Capture the cell that displays the provided text and extract its [x, y] central coordinate. 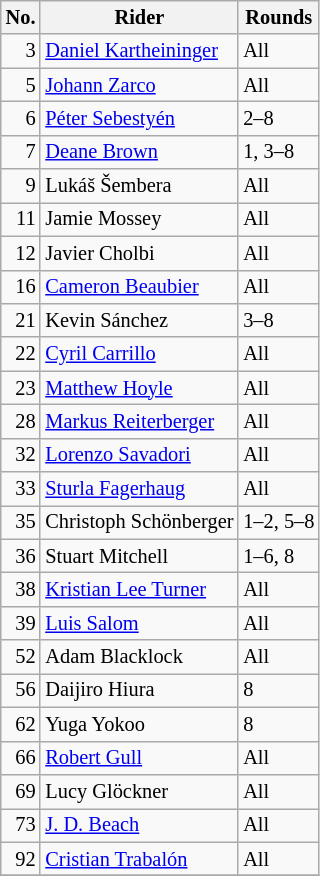
1–6, 8 [278, 556]
Sturla Fagerhaug [139, 489]
Stuart Mitchell [139, 556]
32 [21, 455]
22 [21, 354]
J. D. Beach [139, 825]
12 [21, 253]
Lukáš Šembera [139, 186]
6 [21, 118]
35 [21, 522]
Kevin Sánchez [139, 320]
Robert Gull [139, 758]
5 [21, 85]
62 [21, 724]
Cyril Carrillo [139, 354]
Jamie Mossey [139, 219]
Daniel Kartheininger [139, 51]
Luis Salom [139, 623]
Javier Cholbi [139, 253]
9 [21, 186]
No. [21, 17]
39 [21, 623]
56 [21, 690]
28 [21, 421]
2–8 [278, 118]
Cristian Trabalón [139, 859]
Deane Brown [139, 152]
73 [21, 825]
Johann Zarco [139, 85]
66 [21, 758]
16 [21, 287]
Daijiro Hiura [139, 690]
11 [21, 219]
52 [21, 657]
21 [21, 320]
36 [21, 556]
Christoph Schönberger [139, 522]
92 [21, 859]
Rounds [278, 17]
1–2, 5–8 [278, 522]
1, 3–8 [278, 152]
23 [21, 388]
Lorenzo Savadori [139, 455]
Kristian Lee Turner [139, 589]
7 [21, 152]
33 [21, 489]
3–8 [278, 320]
69 [21, 791]
Markus Reiterberger [139, 421]
Yuga Yokoo [139, 724]
Adam Blacklock [139, 657]
3 [21, 51]
38 [21, 589]
Cameron Beaubier [139, 287]
Péter Sebestyén [139, 118]
Lucy Glöckner [139, 791]
Rider [139, 17]
Matthew Hoyle [139, 388]
